Extract the [x, y] coordinate from the center of the cell holding the provided text.  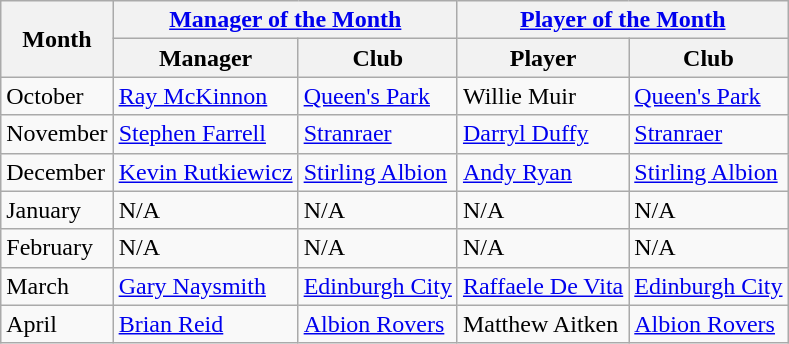
Matthew Aitken [542, 324]
November [57, 134]
October [57, 96]
Kevin Rutkiewicz [206, 172]
Andy Ryan [542, 172]
April [57, 324]
Manager of the Month [285, 20]
Month [57, 39]
December [57, 172]
Brian Reid [206, 324]
Manager [206, 58]
Raffaele De Vita [542, 286]
Ray McKinnon [206, 96]
January [57, 210]
Stephen Farrell [206, 134]
Gary Naysmith [206, 286]
Willie Muir [542, 96]
Player of the Month [622, 20]
February [57, 248]
Darryl Duffy [542, 134]
March [57, 286]
Player [542, 58]
